Capture the cell that displays the provided text and extract its (X, Y) central coordinate. 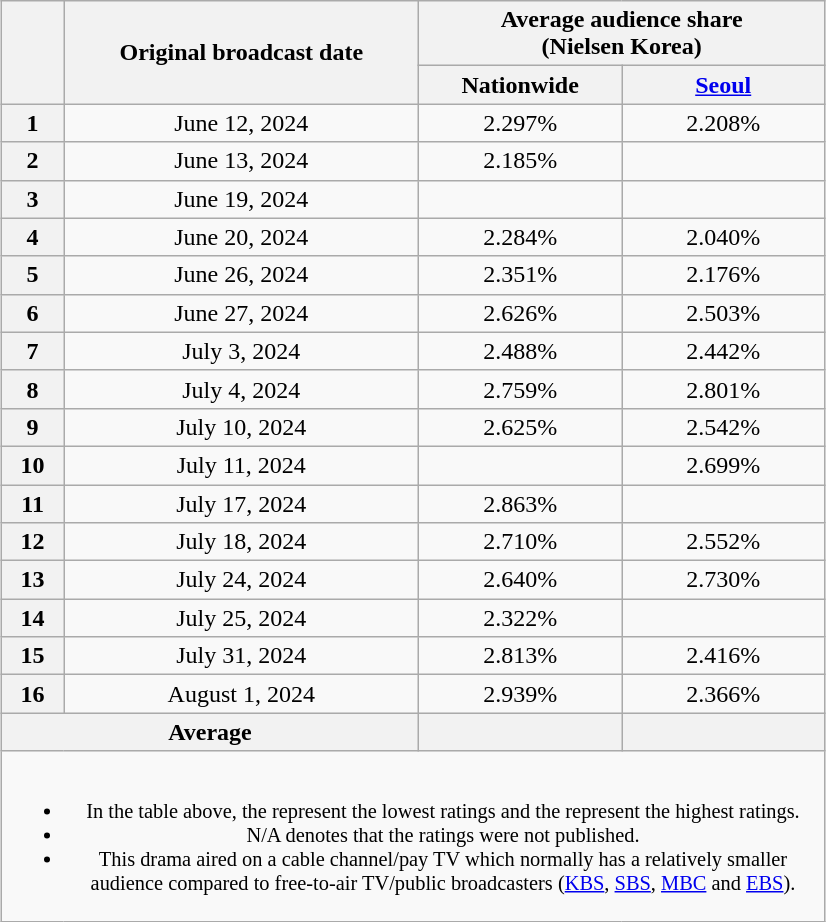
2.552% (724, 542)
2.813% (520, 656)
2.488% (520, 351)
July 4, 2024 (242, 389)
11 (32, 503)
2 (32, 161)
Average (210, 732)
June 12, 2024 (242, 123)
August 1, 2024 (242, 694)
9 (32, 427)
2.801% (724, 389)
Seoul (724, 85)
Nationwide (520, 85)
June 27, 2024 (242, 313)
July 11, 2024 (242, 465)
12 (32, 542)
2.284% (520, 237)
2.503% (724, 313)
7 (32, 351)
Original broadcast date (242, 52)
5 (32, 275)
2.416% (724, 656)
2.625% (520, 427)
June 26, 2024 (242, 275)
Average audience share(Nielsen Korea) (622, 34)
8 (32, 389)
4 (32, 237)
2.759% (520, 389)
2.040% (724, 237)
July 31, 2024 (242, 656)
3 (32, 199)
2.185% (520, 161)
2.699% (724, 465)
14 (32, 618)
1 (32, 123)
2.863% (520, 503)
June 13, 2024 (242, 161)
2.542% (724, 427)
16 (32, 694)
July 25, 2024 (242, 618)
13 (32, 580)
2.176% (724, 275)
2.730% (724, 580)
10 (32, 465)
June 20, 2024 (242, 237)
2.939% (520, 694)
July 18, 2024 (242, 542)
2.322% (520, 618)
July 3, 2024 (242, 351)
6 (32, 313)
July 17, 2024 (242, 503)
July 24, 2024 (242, 580)
2.710% (520, 542)
2.442% (724, 351)
2.297% (520, 123)
June 19, 2024 (242, 199)
2.366% (724, 694)
15 (32, 656)
2.640% (520, 580)
2.626% (520, 313)
July 10, 2024 (242, 427)
2.351% (520, 275)
2.208% (724, 123)
